Pinpoint the cell where the given text exists, returning its [x, y] midpoint coordinate. 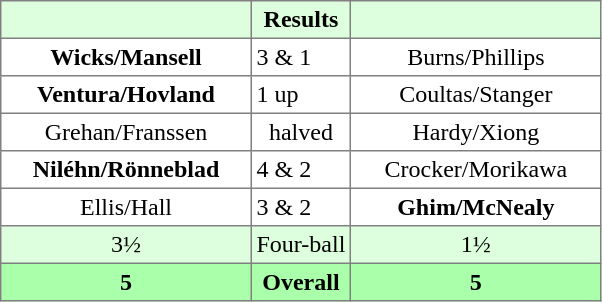
Crocker/Morikawa [476, 170]
3 & 1 [300, 57]
4 & 2 [300, 170]
Overall [300, 282]
1 up [300, 95]
Burns/Phillips [476, 57]
Coultas/Stanger [476, 95]
Four-ball [300, 245]
Niléhn/Rönneblad [126, 170]
Hardy/Xiong [476, 132]
3½ [126, 245]
Grehan/Franssen [126, 132]
halved [300, 132]
Ellis/Hall [126, 207]
Ghim/McNealy [476, 207]
Wicks/Mansell [126, 57]
Results [300, 20]
Ventura/Hovland [126, 95]
3 & 2 [300, 207]
1½ [476, 245]
